Provide the (X, Y) coordinate of the cell's center where the given text is located.  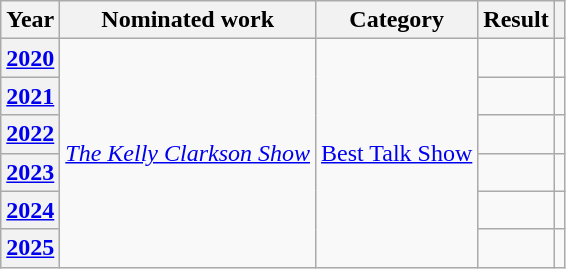
Nominated work (188, 20)
2024 (30, 210)
Category (397, 20)
Best Talk Show (397, 153)
Year (30, 20)
2022 (30, 134)
The Kelly Clarkson Show (188, 153)
2023 (30, 172)
2025 (30, 248)
2020 (30, 58)
2021 (30, 96)
Result (516, 20)
